Extract the (X, Y) coordinate from the center of the cell holding the provided text.  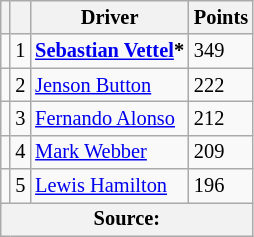
Driver (110, 17)
Jenson Button (110, 85)
1 (20, 51)
209 (221, 152)
Fernando Alonso (110, 118)
349 (221, 51)
3 (20, 118)
Lewis Hamilton (110, 186)
222 (221, 85)
Points (221, 17)
Mark Webber (110, 152)
212 (221, 118)
5 (20, 186)
Sebastian Vettel* (110, 51)
2 (20, 85)
196 (221, 186)
Source: (127, 219)
4 (20, 152)
